Identify which cell holds the provided text, then report its [x, y] central coordinate. 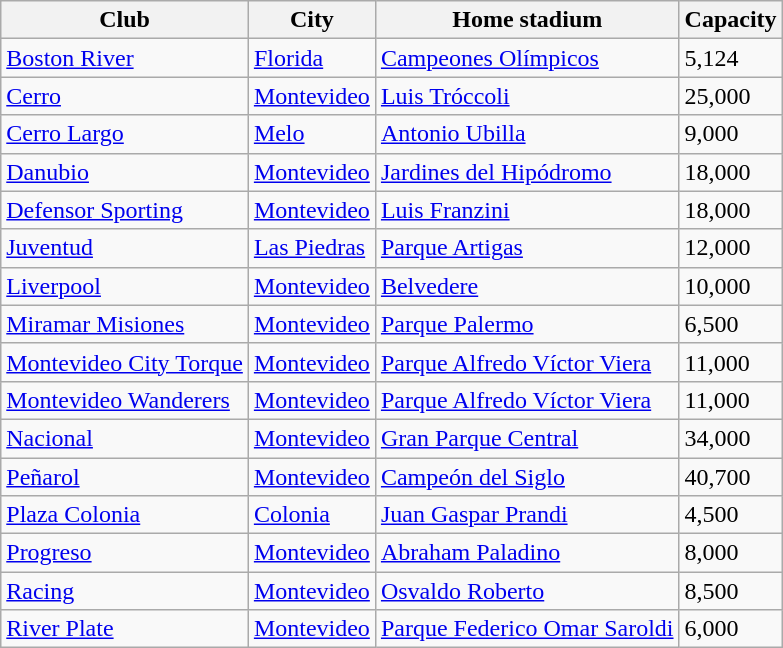
City [312, 20]
Parque Palermo [527, 324]
Abraham Paladino [527, 553]
Parque Federico Omar Saroldi [527, 629]
Gran Parque Central [527, 438]
Juan Gaspar Prandi [527, 515]
10,000 [730, 286]
Cerro Largo [125, 134]
Danubio [125, 172]
Nacional [125, 438]
9,000 [730, 134]
Las Piedras [312, 248]
Luis Franzini [527, 210]
Progreso [125, 553]
Club [125, 20]
Antonio Ubilla [527, 134]
Luis Tróccoli [527, 96]
Belvedere [527, 286]
8,000 [730, 553]
Colonia [312, 515]
6,500 [730, 324]
Liverpool [125, 286]
Plaza Colonia [125, 515]
5,124 [730, 58]
Juventud [125, 248]
Melo [312, 134]
Cerro [125, 96]
Jardines del Hipódromo [527, 172]
12,000 [730, 248]
Capacity [730, 20]
Florida [312, 58]
40,700 [730, 477]
Boston River [125, 58]
25,000 [730, 96]
Peñarol [125, 477]
Osvaldo Roberto [527, 591]
Montevideo Wanderers [125, 400]
Campeón del Siglo [527, 477]
Racing [125, 591]
8,500 [730, 591]
Defensor Sporting [125, 210]
River Plate [125, 629]
Montevideo City Torque [125, 362]
Home stadium [527, 20]
Parque Artigas [527, 248]
6,000 [730, 629]
4,500 [730, 515]
34,000 [730, 438]
Miramar Misiones [125, 324]
Campeones Olímpicos [527, 58]
